Provide the (X, Y) coordinate of the cell's center where the given text is located.  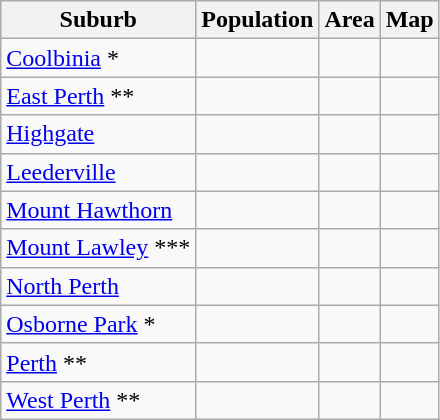
Osborne Park * (98, 324)
Perth ** (98, 362)
Map (410, 20)
Highgate (98, 134)
West Perth ** (98, 400)
Coolbinia * (98, 58)
Population (258, 20)
Area (350, 20)
Leederville (98, 172)
Suburb (98, 20)
Mount Lawley *** (98, 248)
East Perth ** (98, 96)
Mount Hawthorn (98, 210)
North Perth (98, 286)
